Find where the given text appears and provide that cell's center as (x, y) coordinate. 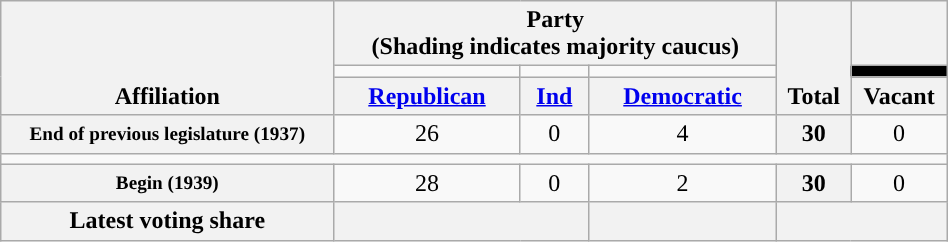
Total (814, 58)
Begin (1939) (168, 183)
Affiliation (168, 58)
Democratic (683, 96)
2 (683, 183)
26 (427, 134)
Party (Shading indicates majority caucus) (556, 34)
End of previous legislature (1937) (168, 134)
Latest voting share (168, 221)
Republican (427, 96)
28 (427, 183)
Ind (554, 96)
4 (683, 134)
Vacant (899, 96)
